Find where the given text appears and provide that cell's center as [X, Y] coordinate. 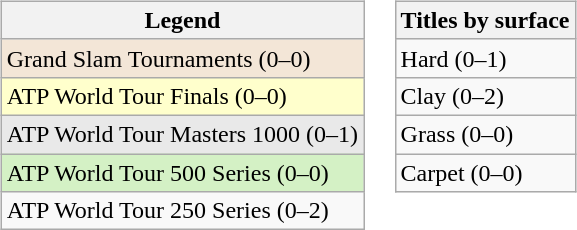
Titles by surface [485, 20]
ATP World Tour 250 Series (0–2) [182, 211]
Legend [182, 20]
Clay (0–2) [485, 96]
Hard (0–1) [485, 58]
ATP World Tour Finals (0–0) [182, 96]
Carpet (0–0) [485, 173]
ATP World Tour 500 Series (0–0) [182, 173]
ATP World Tour Masters 1000 (0–1) [182, 134]
Grass (0–0) [485, 134]
Grand Slam Tournaments (0–0) [182, 58]
